Pinpoint the cell where the given text exists, returning its (x, y) midpoint coordinate. 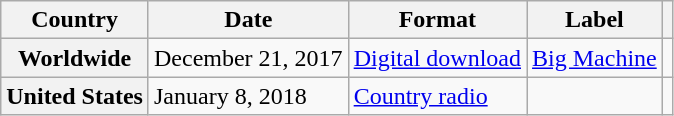
United States (75, 96)
Label (595, 20)
Big Machine (595, 58)
Worldwide (75, 58)
Date (248, 20)
Country (75, 20)
Digital download (437, 58)
Country radio (437, 96)
January 8, 2018 (248, 96)
Format (437, 20)
December 21, 2017 (248, 58)
